Find where the given text appears and provide that cell's center as [X, Y] coordinate. 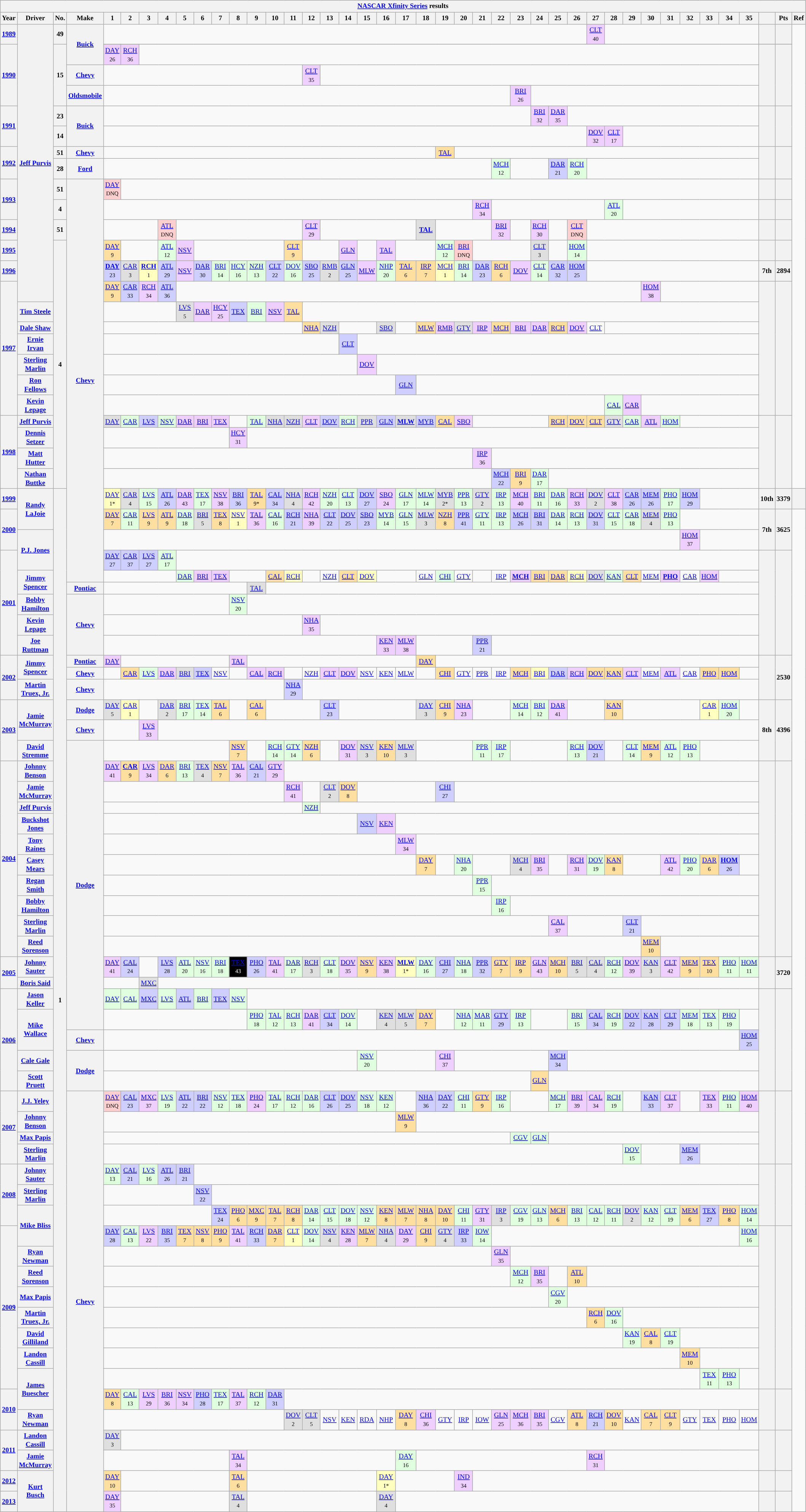
PHO8 [729, 1215]
DAR43 [185, 499]
J.J. Yeley [35, 1101]
GLN17 [406, 499]
1991 [9, 126]
MCH26 [521, 519]
2008 [9, 1195]
David Gilliland [35, 1338]
LVS29 [149, 1399]
19 [445, 18]
DOV27 [367, 499]
ATL17 [167, 560]
CHI37 [445, 1061]
Nathan Buttke [35, 478]
BRI31 [540, 519]
TAL9* [257, 499]
DOV15 [632, 1154]
PHO20 [690, 865]
1995 [9, 250]
MLW34 [406, 844]
MXC37 [149, 1101]
20 [464, 18]
HOM20 [729, 710]
Cale Gale [35, 1061]
GTY9 [482, 1101]
CLT34 [330, 1020]
BRI17 [185, 710]
2894 [784, 271]
CLT35 [311, 75]
CAL16 [275, 519]
CLT1 [293, 1236]
CAR32 [558, 271]
Year [9, 18]
BRI11 [540, 499]
ATL42 [670, 865]
GLN13 [540, 1215]
PPR15 [482, 885]
MCH36 [521, 1419]
SBO23 [367, 519]
DAR35 [558, 116]
DAY23 [112, 271]
RCH20 [577, 169]
BRI26 [521, 96]
MLW38 [406, 645]
17 [406, 18]
KEN28 [348, 1236]
BRI39 [577, 1101]
MCH4 [521, 865]
DOV39 [632, 967]
3625 [784, 529]
35 [749, 18]
MLW1* [406, 967]
2013 [9, 1501]
DAR23 [482, 271]
1992 [9, 163]
TAL17 [275, 1101]
CAL7 [651, 1419]
CLT40 [596, 34]
7 [220, 18]
NSV9 [367, 967]
33 [710, 18]
1994 [9, 230]
PHO18 [257, 1020]
Joe Ruttman [35, 645]
MCH1 [445, 271]
5 [185, 18]
GTY14 [293, 751]
30 [651, 18]
CAR18 [632, 519]
RCH11 [614, 1215]
26 [577, 18]
NZH13 [257, 271]
Buckshot Jones [35, 824]
CLTDNQ [577, 230]
SBO24 [386, 499]
KAN12 [651, 1215]
2007 [9, 1128]
IRP7 [426, 271]
PHO26 [257, 967]
TAL37 [238, 1399]
DAR2 [167, 710]
IOW [482, 1419]
11 [293, 18]
RMB [445, 328]
CAR11 [130, 519]
DOV35 [348, 967]
HOM40 [749, 1101]
CAL37 [558, 926]
CAL4 [596, 967]
BRIDNQ [464, 250]
RCH3 [311, 967]
LVS19 [167, 1101]
NZH6 [311, 751]
CAR37 [130, 560]
MEM6 [690, 1215]
1996 [9, 271]
LVS16 [149, 1174]
2012 [9, 1481]
NSV1 [238, 519]
P.J. Jones [35, 550]
25 [558, 18]
TAL7 [275, 1215]
DAR18 [185, 519]
Ford [85, 169]
1997 [9, 348]
TEX18 [238, 1101]
CAL12 [596, 1215]
8 [238, 18]
ATL36 [167, 291]
KAN8 [614, 865]
TEX27 [710, 1215]
Regan Smith [35, 885]
TEX33 [710, 1101]
Tony Raines [35, 844]
10th [767, 499]
1993 [9, 199]
49 [60, 34]
2004 [9, 859]
3720 [784, 973]
DAR30 [203, 271]
PPR13 [464, 499]
2005 [9, 973]
CLT18 [330, 967]
DAY35 [112, 1501]
CLT38 [614, 499]
MAR11 [482, 1020]
MLW9 [406, 1122]
MCH14 [521, 710]
CLT13 [348, 499]
MCH22 [501, 478]
2011 [9, 1450]
NSV38 [220, 499]
HCY16 [238, 271]
GLN43 [540, 967]
NHA29 [293, 689]
DOV8 [348, 791]
SBO25 [311, 271]
DOV32 [596, 136]
NHA12 [464, 1020]
KEN4 [386, 1020]
3 [149, 18]
31 [670, 18]
MCH40 [521, 499]
2006 [9, 1040]
NSV4 [330, 1236]
CLT2 [330, 791]
DAY13 [112, 1174]
NHA18 [464, 967]
CLT37 [670, 1101]
Dennis Setzer [35, 438]
1999 [9, 499]
PPR21 [482, 645]
NSV22 [203, 1195]
IRP9 [521, 967]
ATL9 [167, 519]
MLW5 [406, 1020]
4396 [784, 730]
NSV16 [203, 967]
GTY7 [501, 967]
TEX4 [203, 771]
GLN15 [406, 519]
BRI21 [185, 1174]
DOV19 [596, 865]
BRI22 [203, 1101]
CLT3 [540, 250]
CAR26 [632, 499]
TEX43 [238, 967]
Ron Fellows [35, 385]
KEN8 [386, 1215]
27 [596, 18]
HCY25 [220, 312]
CLT42 [670, 967]
ATL29 [167, 271]
IRP17 [501, 751]
DAY29 [406, 1236]
LVS22 [149, 1236]
2000 [9, 529]
LVS5 [185, 312]
NHA36 [426, 1101]
CGV20 [558, 1297]
NZH20 [330, 499]
Dale Shaw [35, 328]
MLW14 [426, 499]
2003 [9, 730]
ATL10 [577, 1277]
HOM11 [749, 967]
1989 [9, 34]
CLT21 [632, 926]
CAR3 [130, 271]
RCH8 [293, 1215]
IOW14 [482, 1236]
MEM18 [690, 1020]
MYB14 [386, 519]
NHA23 [464, 710]
MCH17 [558, 1101]
KEN38 [386, 967]
34 [729, 18]
IRP36 [482, 458]
18 [426, 18]
DOV18 [348, 1215]
Matt Hutter [35, 458]
BRI15 [577, 1020]
MCH34 [558, 1061]
12 [311, 18]
Ernie Irvan [35, 344]
PPR32 [482, 967]
1998 [9, 452]
RMB2 [330, 271]
RCH36 [130, 55]
TAL12 [275, 1020]
RDA [367, 1419]
Jason Keller [35, 999]
9 [257, 18]
MEM4 [651, 519]
NASCAR Xfinity Series results [403, 6]
NHA39 [311, 519]
DAR21 [558, 169]
David Stremme [35, 751]
MYB [426, 422]
CAR4 [130, 499]
CLT17 [614, 136]
Pts [784, 18]
Mike Bliss [35, 1226]
2 [130, 18]
CAR33 [130, 291]
NHA20 [464, 865]
22 [501, 18]
DAY22 [445, 1101]
DAY4 [386, 1501]
CAR9 [130, 771]
DOV22 [632, 1020]
LVS15 [149, 499]
IND34 [464, 1481]
Casey Mears [35, 865]
10 [275, 18]
TEX8 [220, 519]
Driver [35, 18]
LVS28 [167, 967]
PHO24 [257, 1101]
CAL24 [130, 967]
NSV18 [367, 1101]
GTY11 [482, 519]
DAR31 [275, 1399]
BRI18 [220, 967]
CLT26 [330, 1101]
DAY28 [112, 1236]
16 [386, 18]
DAY27 [112, 560]
RCH30 [540, 230]
1990 [9, 75]
LVS33 [149, 730]
DAY5 [112, 710]
PHO9 [220, 1236]
13 [330, 18]
BRI9 [521, 478]
2001 [9, 603]
Tim Steele [35, 312]
ATLDNQ [167, 230]
TAL34 [238, 1461]
TEX13 [710, 1020]
CHI36 [426, 1419]
NHP20 [386, 271]
NZH8 [445, 519]
IRP3 [501, 1215]
Make [85, 18]
RCH14 [275, 751]
CLT5 [311, 1419]
KAN33 [651, 1101]
DAR7 [275, 1236]
Kurt Busch [35, 1491]
NHP [386, 1419]
KAN10 [614, 710]
IRP33 [464, 1236]
TEX11 [710, 1379]
24 [540, 18]
29 [632, 18]
8th [767, 730]
Boris Said [35, 983]
HOM16 [749, 1236]
KAN28 [651, 1020]
2010 [9, 1409]
RCH41 [293, 791]
RCH42 [311, 499]
CLT23 [330, 710]
NSV34 [185, 1399]
TEX24 [220, 1215]
TAL4 [238, 1501]
KEN33 [386, 645]
James Buescher [35, 1389]
PHO6 [238, 1215]
PHO28 [203, 1399]
GTY4 [445, 1236]
KEN10 [386, 751]
PPR11 [482, 751]
RCH1 [149, 271]
MXC9 [257, 1215]
ATL22 [185, 1101]
6 [203, 18]
LVS34 [149, 771]
DAY26 [112, 55]
LVS27 [149, 560]
GTY2 [482, 499]
PHO19 [729, 1020]
HOM29 [690, 499]
CAL6 [257, 710]
CAL8 [651, 1338]
DOV10 [614, 1419]
DOV21 [596, 751]
LVS9 [149, 519]
PPR41 [464, 519]
2009 [9, 1307]
PHO17 [670, 499]
Oldsmobile [85, 96]
Scott Pruett [35, 1081]
TEX10 [710, 967]
MYB2* [445, 499]
BRI12 [540, 710]
NSV3 [367, 751]
HOM37 [690, 540]
NHA35 [311, 625]
3379 [784, 499]
21 [482, 18]
CAL23 [130, 1101]
NSV8 [203, 1236]
MCH6 [558, 1215]
GTY31 [482, 1215]
Randy LaJoie [35, 509]
NHA8 [426, 1215]
HOM26 [729, 865]
TEX14 [203, 710]
GLN35 [501, 1256]
KAN3 [651, 967]
TEX7 [185, 1236]
2530 [784, 678]
MCH10 [558, 967]
HOM38 [651, 291]
No. [60, 18]
Mike Wallace [35, 1030]
2002 [9, 678]
Ref [799, 18]
CGV19 [521, 1215]
ATL8 [577, 1419]
HCY31 [238, 438]
KAN19 [632, 1338]
32 [690, 18]
KEN12 [386, 1101]
